Search for the cell housing the specified text and yield its (X, Y) center coordinate. 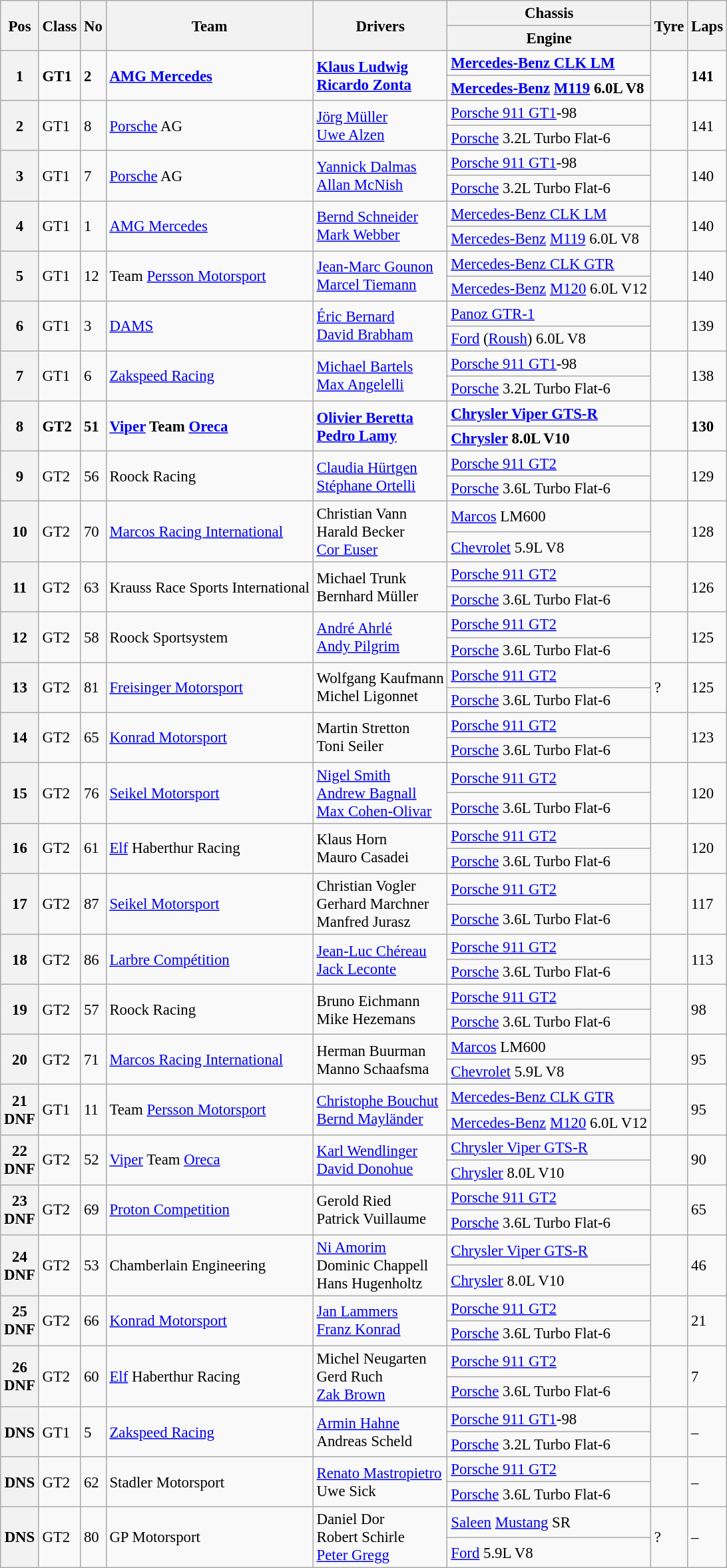
66 (93, 1321)
46 (707, 1266)
52 (93, 1160)
19 (20, 1009)
13 (20, 687)
21DNF (20, 1109)
Daniel Dor Robert Schirle Peter Gregg (380, 1537)
Karl Wendlinger David Donohue (380, 1160)
Michel Neugarten Gerd Ruch Zak Brown (380, 1376)
113 (707, 960)
128 (707, 532)
51 (93, 426)
Michael Bartels Max Angelelli (380, 376)
Ford (Roush) 6.0L V8 (549, 339)
20 (20, 1060)
Drivers (380, 25)
Chamberlain Engineering (209, 1266)
Nigel Smith Andrew Bagnall Max Cohen-Olivar (380, 793)
62 (93, 1482)
53 (93, 1266)
Armin Hahne Andreas Scheld (380, 1432)
25DNF (20, 1321)
Class (60, 25)
26DNF (20, 1376)
Jan Lammers Franz Konrad (380, 1321)
Éric Bernard David Brabham (380, 326)
Panoz GTR-1 (549, 314)
Jörg Müller Uwe Alzen (380, 125)
76 (93, 793)
117 (707, 904)
Engine (549, 39)
9 (20, 477)
Jean-Luc Chéreau Jack Leconte (380, 960)
123 (707, 738)
56 (93, 477)
63 (93, 587)
17 (20, 904)
Olivier Beretta Pedro Lamy (380, 426)
70 (93, 532)
Bernd Schneider Mark Webber (380, 226)
Team (209, 25)
58 (93, 638)
Tyre (668, 25)
61 (93, 848)
Krauss Race Sports International (209, 587)
16 (20, 848)
139 (707, 326)
60 (93, 1376)
86 (93, 960)
81 (93, 687)
98 (707, 1009)
Martin Stretton Toni Seiler (380, 738)
DAMS (209, 326)
138 (707, 376)
Christophe Bouchut Bernd Mayländer (380, 1109)
Bruno Eichmann Mike Hezemans (380, 1009)
Gerold Ried Patrick Vuillaume (380, 1209)
10 (20, 532)
Ford 5.9L V8 (549, 1553)
18 (20, 960)
4 (20, 226)
Renato Mastropietro Uwe Sick (380, 1482)
87 (93, 904)
22DNF (20, 1160)
Laps (707, 25)
Klaus Ludwig Ricardo Zonta (380, 76)
Proton Competition (209, 1209)
71 (93, 1060)
Wolfgang Kaufmann Michel Ligonnet (380, 687)
129 (707, 477)
Ni Amorim Dominic Chappell Hans Hugenholtz (380, 1266)
Stadler Motorsport (209, 1482)
Michael Trunk Bernhard Müller (380, 587)
Larbre Compétition (209, 960)
GP Motorsport (209, 1537)
14 (20, 738)
21 (707, 1321)
Claudia Hürtgen Stéphane Ortelli (380, 477)
126 (707, 587)
69 (93, 1209)
Roock Sportsystem (209, 638)
André Ahrlé Andy Pilgrim (380, 638)
Pos (20, 25)
Jean-Marc Gounon Marcel Tiemann (380, 276)
24DNF (20, 1266)
Freisinger Motorsport (209, 687)
Chassis (549, 13)
15 (20, 793)
Christian Vann Harald Becker Cor Euser (380, 532)
80 (93, 1537)
57 (93, 1009)
Klaus Horn Mauro Casadei (380, 848)
Saleen Mustang SR (549, 1522)
Yannick Dalmas Allan McNish (380, 176)
23DNF (20, 1209)
90 (707, 1160)
No (93, 25)
Herman Buurman Manno Schaafsma (380, 1060)
Christian Vogler Gerhard Marchner Manfred Jurasz (380, 904)
130 (707, 426)
